Return the [x, y] coordinate for the center point of the cell that contains the specified text.  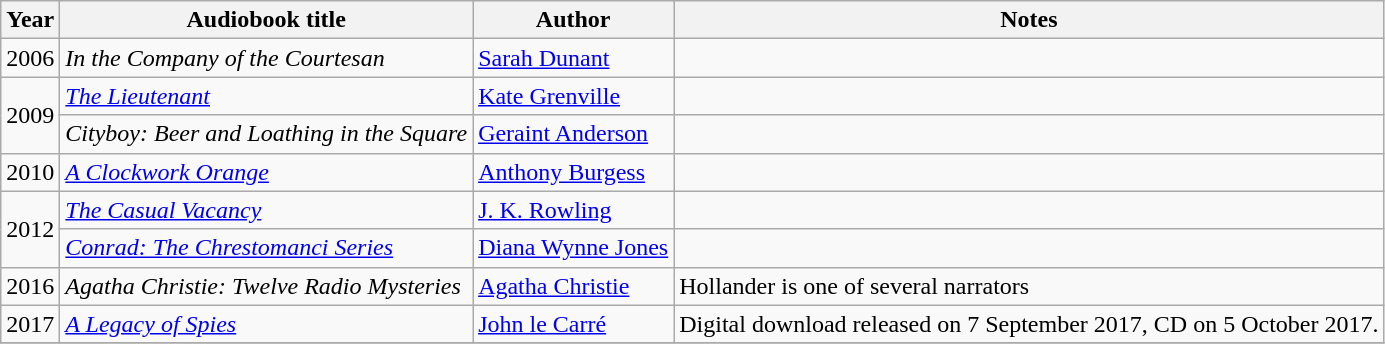
2017 [30, 324]
2009 [30, 115]
Agatha Christie [574, 286]
Cityboy: Beer and Loathing in the Square [266, 134]
Year [30, 20]
A Legacy of Spies [266, 324]
2012 [30, 229]
A Clockwork Orange [266, 172]
Conrad: The Chrestomanci Series [266, 248]
Audiobook title [266, 20]
Sarah Dunant [574, 58]
Anthony Burgess [574, 172]
Hollander is one of several narrators [1029, 286]
Digital download released on 7 September 2017, CD on 5 October 2017. [1029, 324]
John le Carré [574, 324]
In the Company of the Courtesan [266, 58]
Agatha Christie: Twelve Radio Mysteries [266, 286]
2010 [30, 172]
Kate Grenville [574, 96]
Diana Wynne Jones [574, 248]
The Casual Vacancy [266, 210]
2016 [30, 286]
Notes [1029, 20]
Author [574, 20]
J. K. Rowling [574, 210]
2006 [30, 58]
The Lieutenant [266, 96]
Geraint Anderson [574, 134]
